Extract the [x, y] coordinate from the center of the cell holding the provided text.  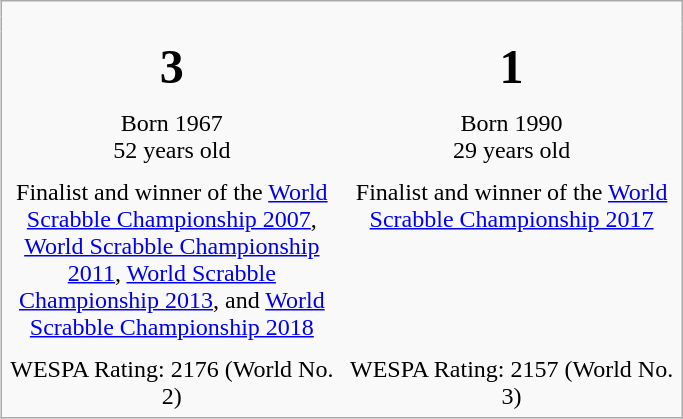
Born 199029 years old [512, 136]
1 [512, 67]
WESPA Rating: 2157 (World No. 3) [512, 382]
WESPA Rating: 2176 (World No. 2) [172, 382]
Finalist and winner of the World Scrabble Championship 2017 [512, 260]
3 [172, 67]
Born 196752 years old [172, 136]
